For the text-containing cell, return its midpoint in (x, y) coordinate format. 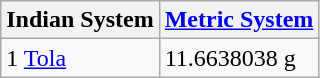
1 Tola (80, 58)
11.6638038 g (239, 58)
Metric System (239, 20)
Indian System (80, 20)
